From the cell containing the given text, extract its center point as [x, y] coordinate. 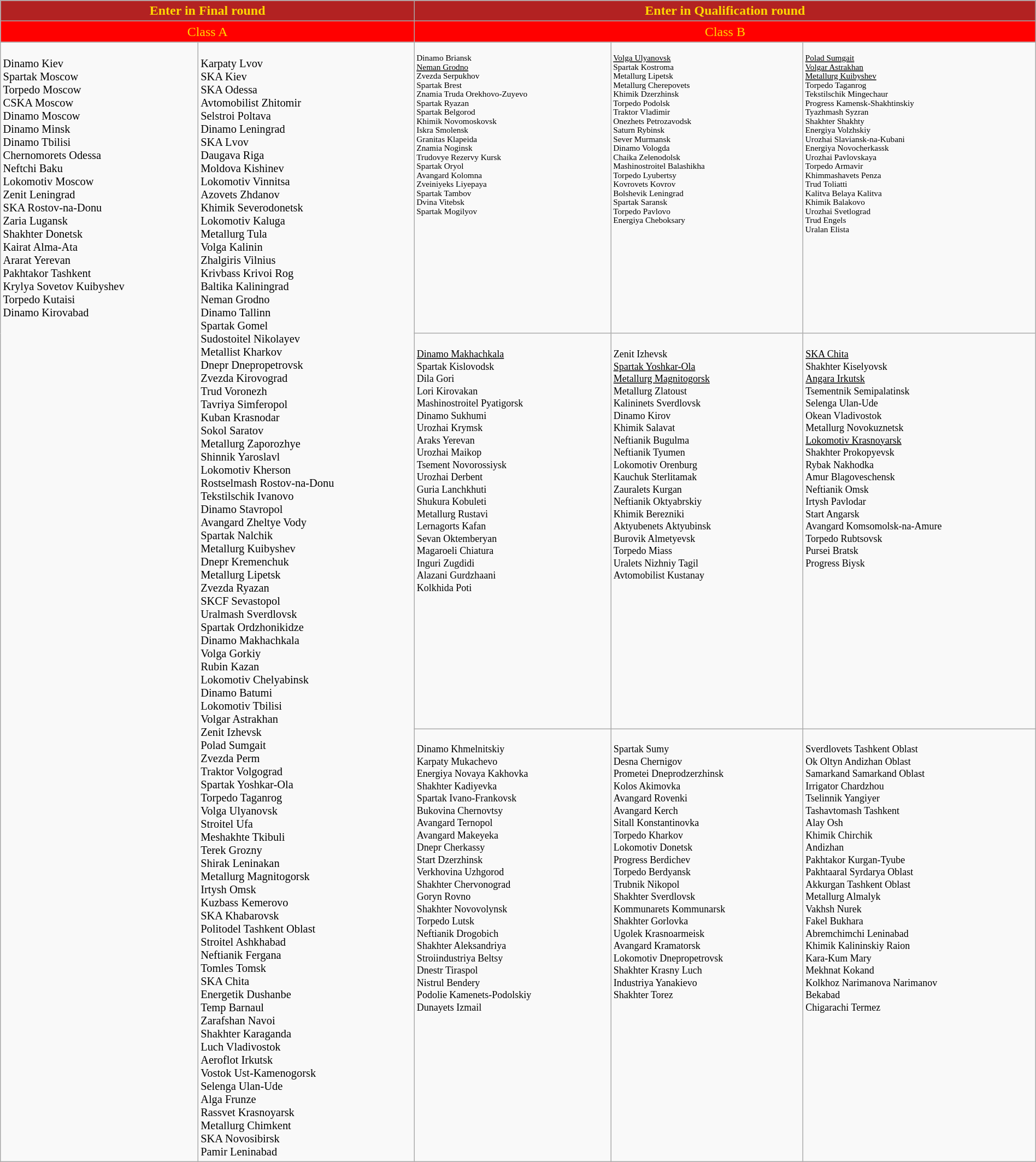
Enter in Final round [208, 11]
Class B [726, 32]
Class A [208, 32]
Enter in Qualification round [726, 11]
